Determine the [X, Y] coordinate at the center of the cell enclosing the given text.  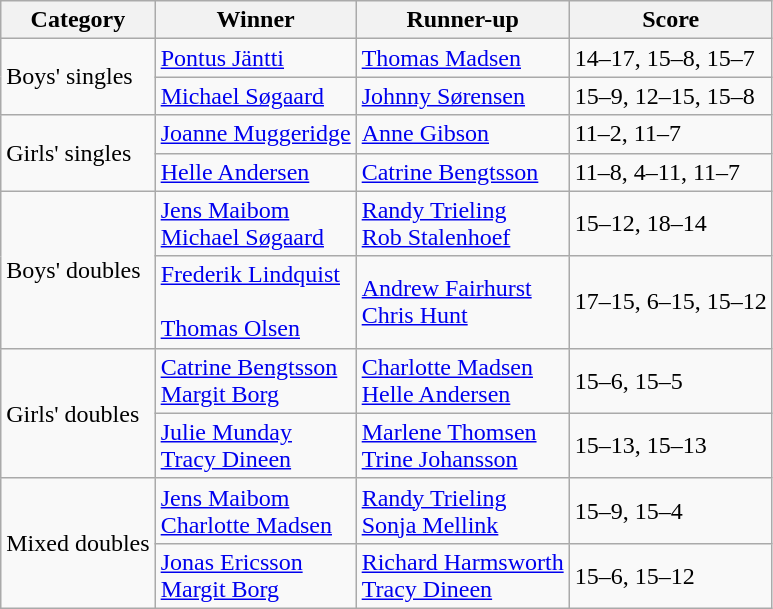
Johnny Sørensen [462, 96]
Runner-up [462, 20]
Thomas Madsen [462, 58]
Jonas Ericsson Margit Borg [256, 576]
Winner [256, 20]
Helle Andersen [256, 172]
Michael Søgaard [256, 96]
Category [78, 20]
Richard Harmsworth Tracy Dineen [462, 576]
Frederik Lindquist Thomas Olsen [256, 302]
Anne Gibson [462, 134]
Jens Maibom Michael Søgaard [256, 224]
Randy Trieling Rob Stalenhoef [462, 224]
15–6, 15–12 [670, 576]
17–15, 6–15, 15–12 [670, 302]
Boys' doubles [78, 270]
Andrew Fairhurst Chris Hunt [462, 302]
Score [670, 20]
Julie Munday Tracy Dineen [256, 446]
14–17, 15–8, 15–7 [670, 58]
Mixed doubles [78, 543]
Catrine Bengtsson Margit Borg [256, 380]
15–9, 15–4 [670, 510]
Charlotte Madsen Helle Andersen [462, 380]
11–8, 4–11, 11–7 [670, 172]
15–12, 18–14 [670, 224]
Pontus Jäntti [256, 58]
11–2, 11–7 [670, 134]
Jens Maibom Charlotte Madsen [256, 510]
Girls' doubles [78, 413]
Girls' singles [78, 153]
Boys' singles [78, 77]
Catrine Bengtsson [462, 172]
15–6, 15–5 [670, 380]
Marlene Thomsen Trine Johansson [462, 446]
15–13, 15–13 [670, 446]
Randy Trieling Sonja Mellink [462, 510]
15–9, 12–15, 15–8 [670, 96]
Joanne Muggeridge [256, 134]
